Pinpoint the cell where the given text exists, returning its [X, Y] midpoint coordinate. 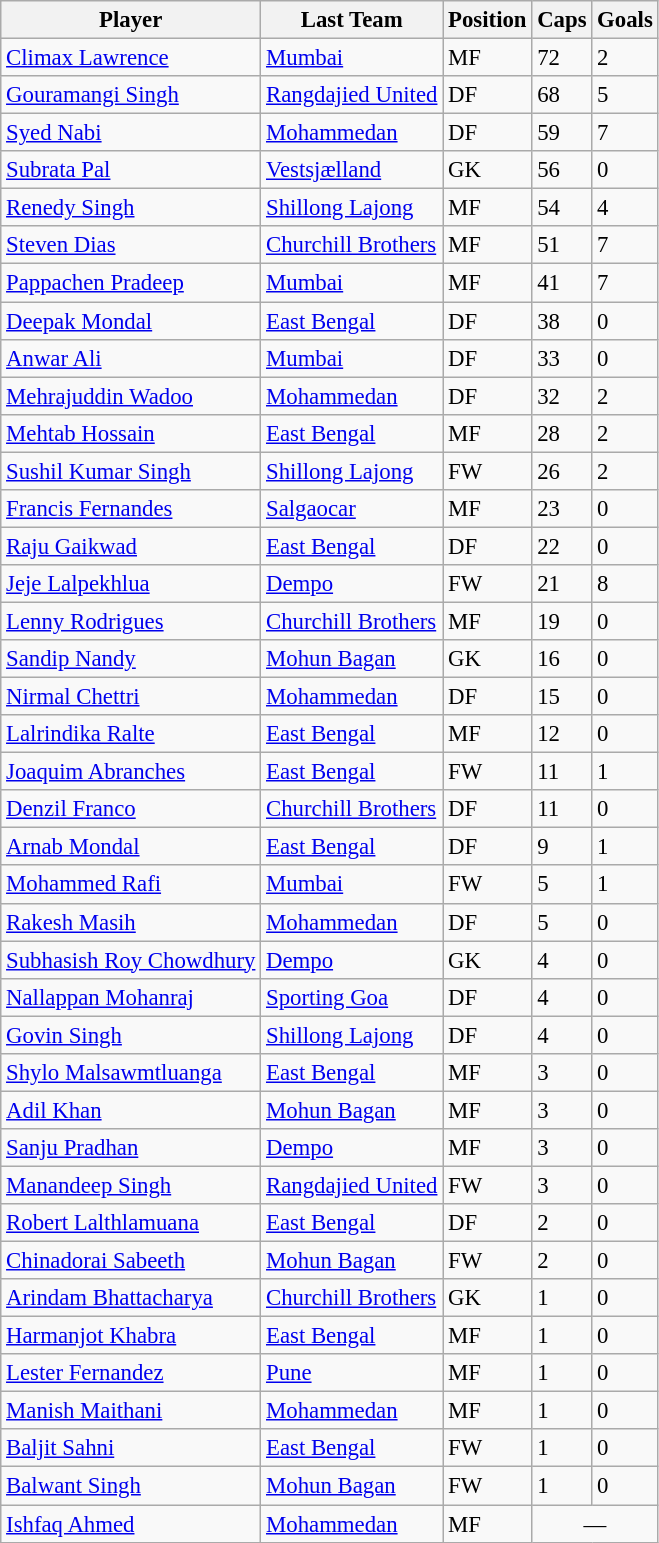
Baljit Sahni [131, 1449]
Mehrajuddin Wadoo [131, 396]
9 [562, 847]
Anwar Ali [131, 358]
Joaquim Abranches [131, 772]
Steven Dias [131, 245]
33 [562, 358]
Vestsjælland [352, 170]
Goals [625, 20]
41 [562, 283]
26 [562, 471]
59 [562, 133]
51 [562, 245]
Mohammed Rafi [131, 885]
68 [562, 95]
Sandip Nandy [131, 659]
Manish Maithani [131, 1411]
Pune [352, 1373]
Nallappan Mohanraj [131, 997]
Ishfaq Ahmed [131, 1524]
23 [562, 509]
Subhasish Roy Chowdhury [131, 960]
Rakesh Masih [131, 922]
Chinadorai Sabeeth [131, 1261]
Player [131, 20]
Harmanjot Khabra [131, 1336]
Gouramangi Singh [131, 95]
Arindam Bhattacharya [131, 1298]
Raju Gaikwad [131, 546]
Lester Fernandez [131, 1373]
28 [562, 433]
Adil Khan [131, 1110]
16 [562, 659]
Robert Lalthlamuana [131, 1223]
Arnab Mondal [131, 847]
Salgaocar [352, 509]
56 [562, 170]
12 [562, 734]
Denzil Franco [131, 809]
38 [562, 321]
19 [562, 621]
Sporting Goa [352, 997]
32 [562, 396]
22 [562, 546]
Deepak Mondal [131, 321]
Last Team [352, 20]
Sushil Kumar Singh [131, 471]
Climax Lawrence [131, 58]
Caps [562, 20]
Mehtab Hossain [131, 433]
Syed Nabi [131, 133]
Position [488, 20]
21 [562, 584]
Nirmal Chettri [131, 697]
Sanju Pradhan [131, 1148]
Francis Fernandes [131, 509]
Pappachen Pradeep [131, 283]
Manandeep Singh [131, 1185]
— [595, 1524]
8 [625, 584]
Lenny Rodrigues [131, 621]
54 [562, 208]
Renedy Singh [131, 208]
Shylo Malsawmtluanga [131, 1073]
Lalrindika Ralte [131, 734]
15 [562, 697]
Jeje Lalpekhlua [131, 584]
Govin Singh [131, 1035]
Balwant Singh [131, 1486]
Subrata Pal [131, 170]
72 [562, 58]
